Pinpoint the cell where the given text exists, returning its [x, y] midpoint coordinate. 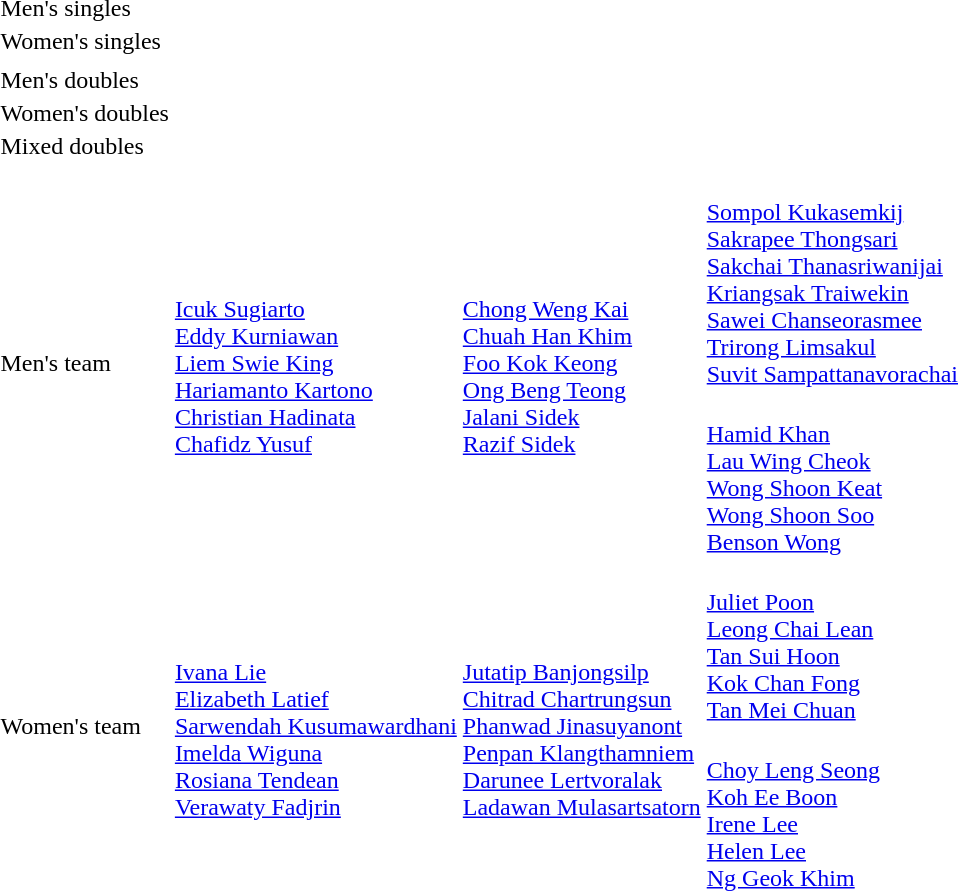
Icuk SugiartoEddy KurniawanLiem Swie KingHariamanto KartonoChristian Hadinata Chafidz Yusuf [316, 364]
Chong Weng KaiChuah Han KhimFoo Kok KeongOng Beng TeongJalani SidekRazif Sidek [582, 364]
